Search for the cell housing the specified text and yield its [x, y] center coordinate. 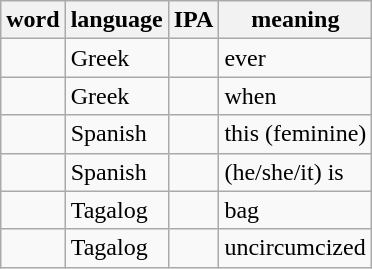
(he/she/it) is [296, 172]
this (feminine) [296, 134]
when [296, 96]
uncircumcized [296, 248]
ever [296, 58]
meaning [296, 20]
word [33, 20]
bag [296, 210]
IPA [194, 20]
language [116, 20]
